Capture the cell that displays the provided text and extract its [X, Y] central coordinate. 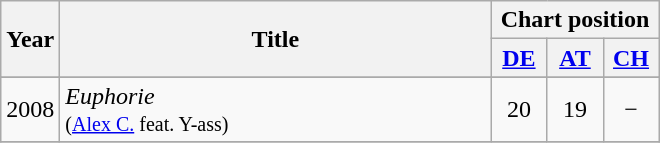
Euphorie (Alex C. feat. Y-ass) [276, 110]
DE [519, 58]
2008 [30, 110]
Chart position [575, 20]
20 [519, 110]
Year [30, 39]
Title [276, 39]
19 [575, 110]
CH [631, 58]
AT [575, 58]
− [631, 110]
